Return (X, Y) of the center of cell containing provided text 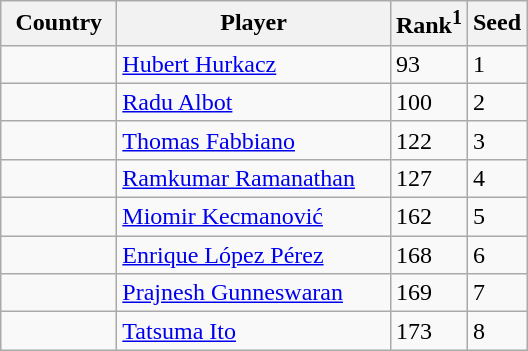
8 (496, 331)
Miomir Kecmanović (254, 217)
Ramkumar Ramanathan (254, 178)
Tatsuma Ito (254, 331)
127 (428, 178)
Thomas Fabbiano (254, 140)
Enrique López Pérez (254, 255)
7 (496, 293)
Player (254, 24)
6 (496, 255)
168 (428, 255)
4 (496, 178)
Radu Albot (254, 102)
2 (496, 102)
Prajnesh Gunneswaran (254, 293)
Rank1 (428, 24)
100 (428, 102)
3 (496, 140)
169 (428, 293)
1 (496, 64)
Country (59, 24)
162 (428, 217)
173 (428, 331)
Seed (496, 24)
122 (428, 140)
Hubert Hurkacz (254, 64)
93 (428, 64)
5 (496, 217)
